For the text-containing cell, return its midpoint in [X, Y] coordinate format. 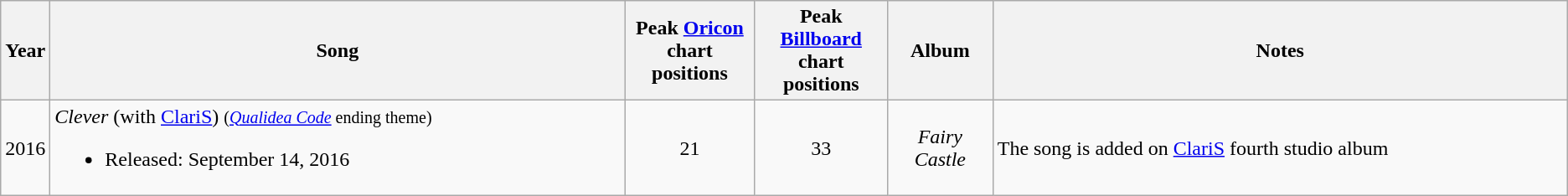
The song is added on ClariS fourth studio album [1280, 147]
Clever (with ClariS) (Qualidea Code ending theme)Released: September 14, 2016 [338, 147]
Notes [1280, 50]
Peak Billboard chart positions [821, 50]
Peak Oricon chart positions [690, 50]
33 [821, 147]
Year [25, 50]
2016 [25, 147]
Album [940, 50]
21 [690, 147]
Fairy Castle [940, 147]
Song [338, 50]
